Locate the cell with the specified text and output its (x, y) center coordinate. 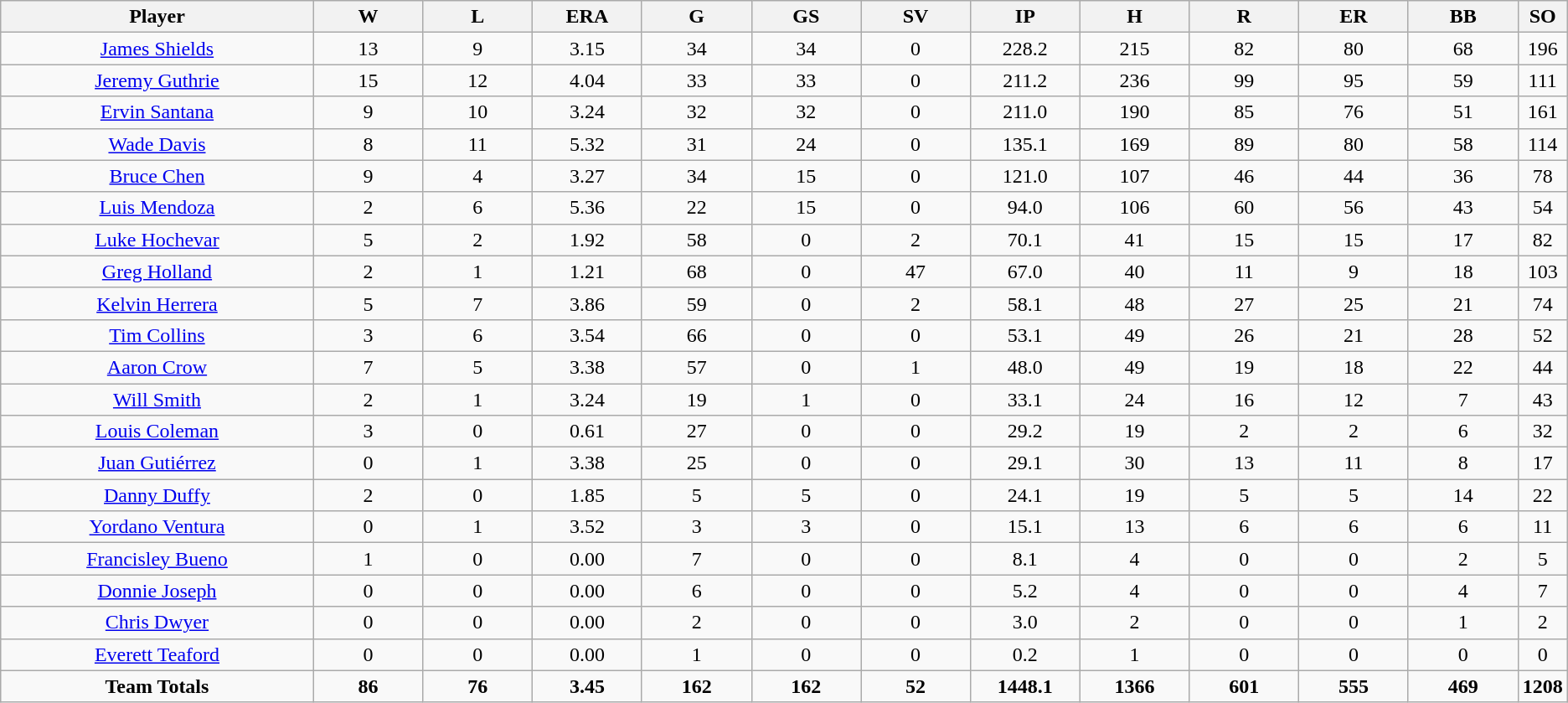
IP (1025, 17)
H (1134, 17)
Jeremy Guthrie (157, 80)
3.27 (588, 176)
85 (1245, 112)
Player (157, 17)
W (369, 17)
58.1 (1025, 303)
228.2 (1025, 49)
36 (1462, 176)
3.52 (588, 527)
48.0 (1025, 367)
1366 (1134, 686)
74 (1543, 303)
1448.1 (1025, 686)
Juan Gutiérrez (157, 463)
28 (1462, 335)
40 (1134, 271)
86 (369, 686)
3.54 (588, 335)
Greg Holland (157, 271)
4.04 (588, 80)
47 (916, 271)
Francisley Bueno (157, 559)
555 (1354, 686)
3.86 (588, 303)
James Shields (157, 49)
29.2 (1025, 432)
3.45 (588, 686)
70.1 (1025, 240)
16 (1245, 400)
3.15 (588, 49)
95 (1354, 80)
99 (1245, 80)
57 (697, 367)
15.1 (1025, 527)
Danny Duffy (157, 495)
Tim Collins (157, 335)
41 (1134, 240)
14 (1462, 495)
5.2 (1025, 591)
26 (1245, 335)
Luke Hochevar (157, 240)
29.1 (1025, 463)
Chris Dwyer (157, 623)
1208 (1543, 686)
Yordano Ventura (157, 527)
3.0 (1025, 623)
Bruce Chen (157, 176)
Wade Davis (157, 144)
67.0 (1025, 271)
Donnie Joseph (157, 591)
Aaron Crow (157, 367)
601 (1245, 686)
103 (1543, 271)
GS (806, 17)
5.32 (588, 144)
56 (1354, 208)
48 (1134, 303)
Will Smith (157, 400)
L (477, 17)
Team Totals (157, 686)
106 (1134, 208)
Ervin Santana (157, 112)
Louis Coleman (157, 432)
8.1 (1025, 559)
135.1 (1025, 144)
53.1 (1025, 335)
60 (1245, 208)
Kelvin Herrera (157, 303)
ER (1354, 17)
31 (697, 144)
121.0 (1025, 176)
211.0 (1025, 112)
24.1 (1025, 495)
BB (1462, 17)
51 (1462, 112)
ERA (588, 17)
54 (1543, 208)
78 (1543, 176)
G (697, 17)
94.0 (1025, 208)
Everett Teaford (157, 654)
33.1 (1025, 400)
Luis Mendoza (157, 208)
SV (916, 17)
196 (1543, 49)
89 (1245, 144)
10 (477, 112)
R (1245, 17)
161 (1543, 112)
190 (1134, 112)
469 (1462, 686)
46 (1245, 176)
5.36 (588, 208)
107 (1134, 176)
111 (1543, 80)
236 (1134, 80)
215 (1134, 49)
66 (697, 335)
SO (1543, 17)
114 (1543, 144)
0.2 (1025, 654)
169 (1134, 144)
1.85 (588, 495)
0.61 (588, 432)
30 (1134, 463)
1.21 (588, 271)
1.92 (588, 240)
211.2 (1025, 80)
